Detect which cell encompasses the target text, then output its [X, Y] center coordinate. 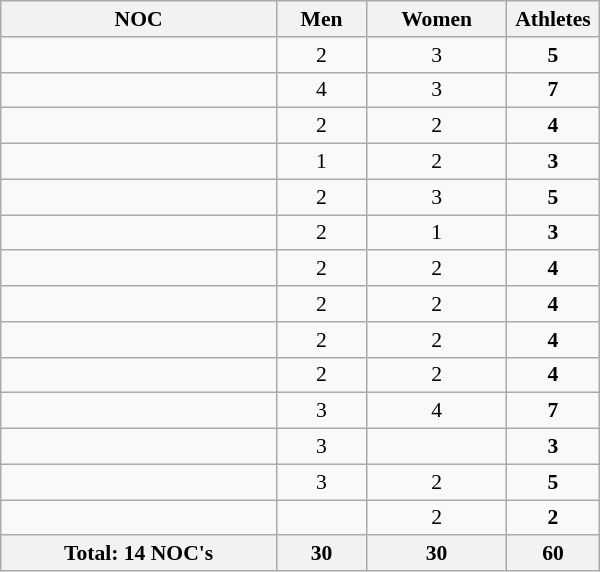
60 [554, 554]
NOC [139, 19]
Total: 14 NOC's [139, 554]
Women [437, 19]
Men [321, 19]
Athletes [554, 19]
